Find where the given text appears and provide that cell's center as [X, Y] coordinate. 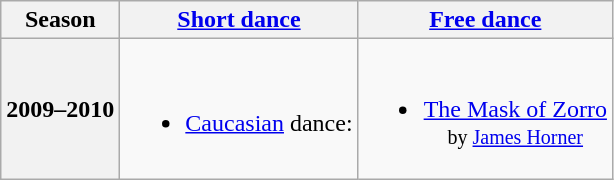
Season [60, 20]
Short dance [239, 20]
Caucasian dance: [239, 109]
2009–2010 [60, 109]
Free dance [485, 20]
The Mask of Zorro by James Horner [485, 109]
